Provide the (x, y) coordinate of the cell's center where the given text is located.  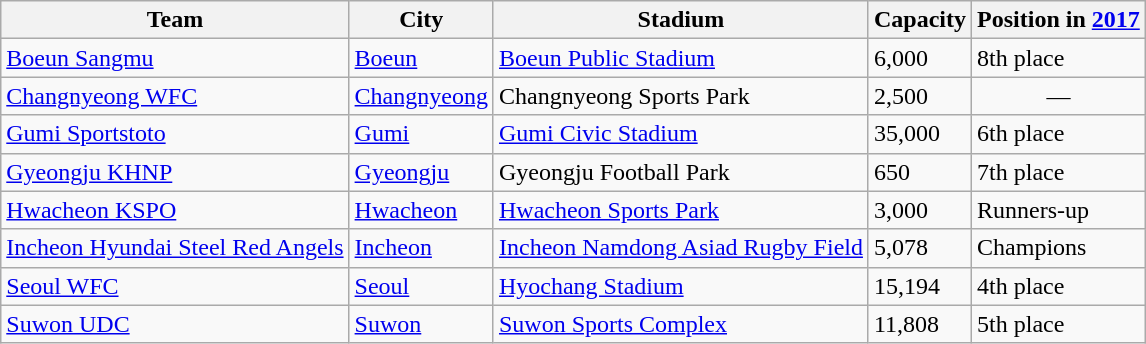
Boeun (421, 58)
7th place (1059, 172)
Position in 2017 (1059, 20)
Gyeongju (421, 172)
6th place (1059, 134)
Hwacheon (421, 210)
Boeun Sangmu (175, 58)
2,500 (920, 96)
35,000 (920, 134)
— (1059, 96)
Gyeongju Football Park (680, 172)
3,000 (920, 210)
8th place (1059, 58)
5th place (1059, 324)
Team (175, 20)
6,000 (920, 58)
Runners-up (1059, 210)
11,808 (920, 324)
Suwon (421, 324)
Changnyeong (421, 96)
Gumi Sportstoto (175, 134)
Champions (1059, 248)
Changnyeong Sports Park (680, 96)
4th place (1059, 286)
Suwon Sports Complex (680, 324)
Boeun Public Stadium (680, 58)
Hwacheon KSPO (175, 210)
Seoul (421, 286)
City (421, 20)
Seoul WFC (175, 286)
Incheon (421, 248)
Hyochang Stadium (680, 286)
Gumi Civic Stadium (680, 134)
Hwacheon Sports Park (680, 210)
Gumi (421, 134)
Changnyeong WFC (175, 96)
15,194 (920, 286)
Capacity (920, 20)
Suwon UDC (175, 324)
5,078 (920, 248)
Gyeongju KHNP (175, 172)
Stadium (680, 20)
650 (920, 172)
Incheon Namdong Asiad Rugby Field (680, 248)
Incheon Hyundai Steel Red Angels (175, 248)
